Identify which cell holds the provided text, then report its (x, y) central coordinate. 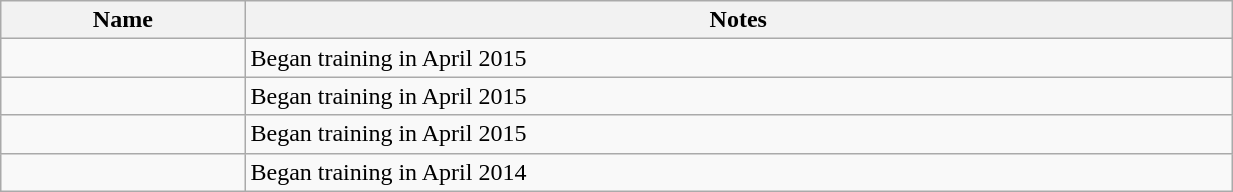
Began training in April 2014 (738, 172)
Notes (738, 20)
Name (123, 20)
